Output the (x, y) coordinate of the center of the cell containing the given text.  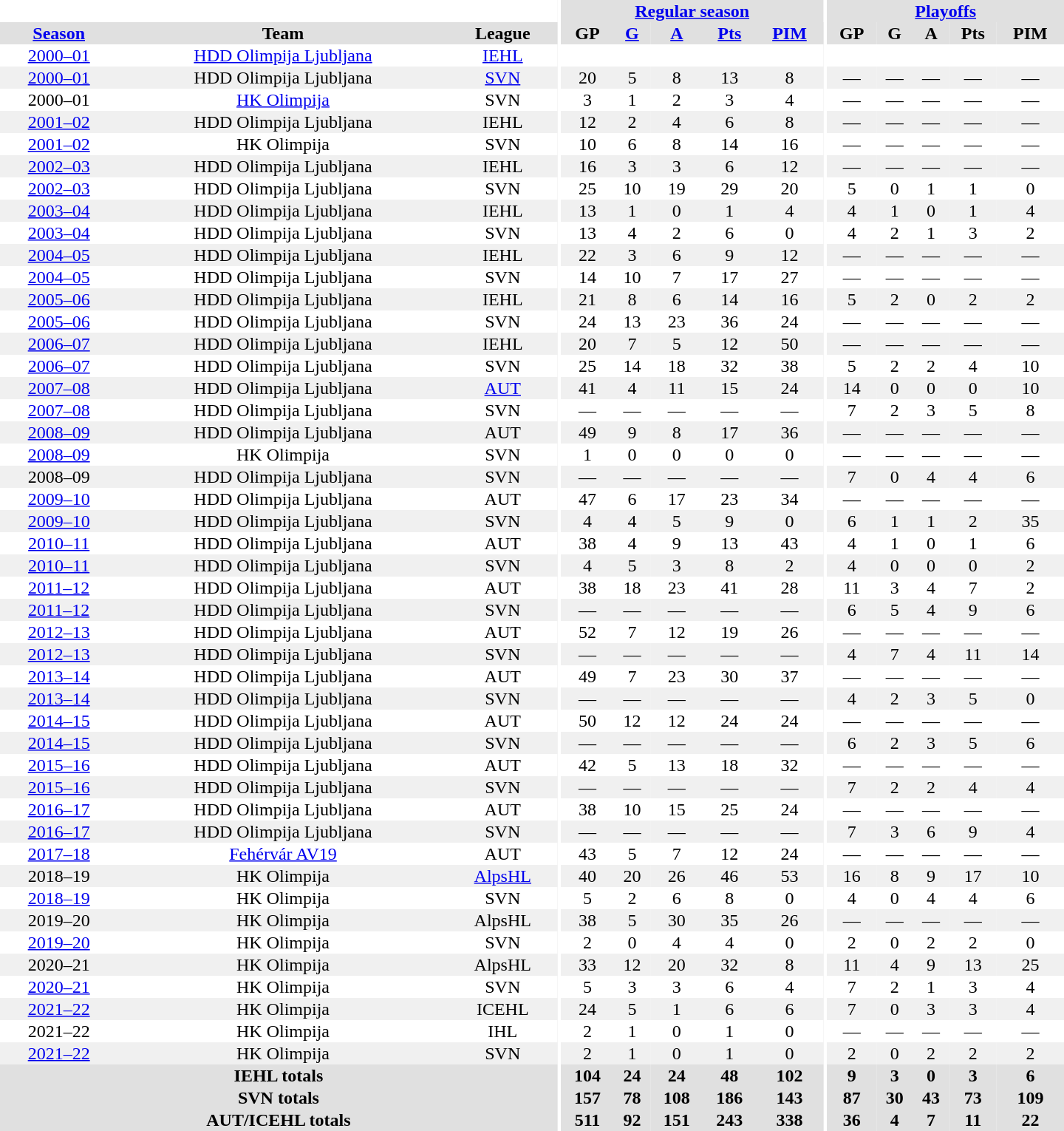
29 (730, 188)
Team (282, 33)
48 (730, 1076)
104 (587, 1076)
28 (789, 588)
186 (730, 1098)
151 (677, 1120)
2017–18 (59, 854)
108 (677, 1098)
Fehérvár AV19 (282, 854)
40 (587, 876)
53 (789, 876)
27 (789, 277)
33 (587, 965)
SVN totals (279, 1098)
46 (730, 876)
37 (789, 676)
ICEHL (502, 1009)
157 (587, 1098)
34 (789, 499)
21 (587, 299)
Season (59, 33)
League (502, 33)
Regular season (692, 11)
87 (851, 1098)
IHL (502, 1031)
78 (632, 1098)
42 (587, 765)
IEHL totals (279, 1076)
109 (1030, 1098)
143 (789, 1098)
338 (789, 1120)
52 (587, 632)
92 (632, 1120)
511 (587, 1120)
102 (789, 1076)
AUT/ICEHL totals (279, 1120)
Playoffs (946, 11)
243 (730, 1120)
73 (973, 1098)
47 (587, 499)
